Detect which cell encompasses the target text, then output its (X, Y) center coordinate. 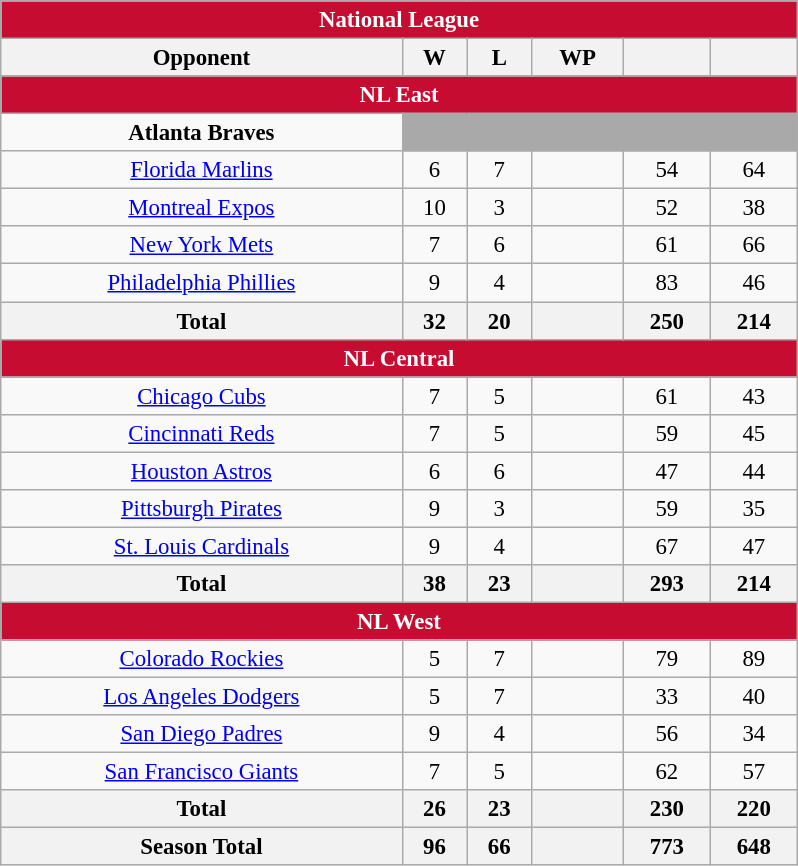
Philadelphia Phillies (202, 283)
648 (754, 847)
43 (754, 396)
79 (666, 659)
52 (666, 208)
250 (666, 321)
Season Total (202, 847)
Los Angeles Dodgers (202, 697)
San Diego Padres (202, 734)
32 (434, 321)
NL West (399, 621)
45 (754, 433)
220 (754, 809)
773 (666, 847)
L (500, 58)
96 (434, 847)
Colorado Rockies (202, 659)
293 (666, 584)
64 (754, 170)
St. Louis Cardinals (202, 546)
67 (666, 546)
33 (666, 697)
NL Central (399, 358)
57 (754, 772)
26 (434, 809)
Montreal Expos (202, 208)
35 (754, 509)
40 (754, 697)
Chicago Cubs (202, 396)
20 (500, 321)
Cincinnati Reds (202, 433)
Florida Marlins (202, 170)
56 (666, 734)
Houston Astros (202, 471)
NL East (399, 95)
W (434, 58)
62 (666, 772)
89 (754, 659)
WP (578, 58)
10 (434, 208)
230 (666, 809)
San Francisco Giants (202, 772)
54 (666, 170)
National League (399, 20)
83 (666, 283)
46 (754, 283)
Pittsburgh Pirates (202, 509)
Opponent (202, 58)
34 (754, 734)
44 (754, 471)
New York Mets (202, 245)
Atlanta Braves (202, 133)
